For the text-containing cell, return its midpoint in [X, Y] coordinate format. 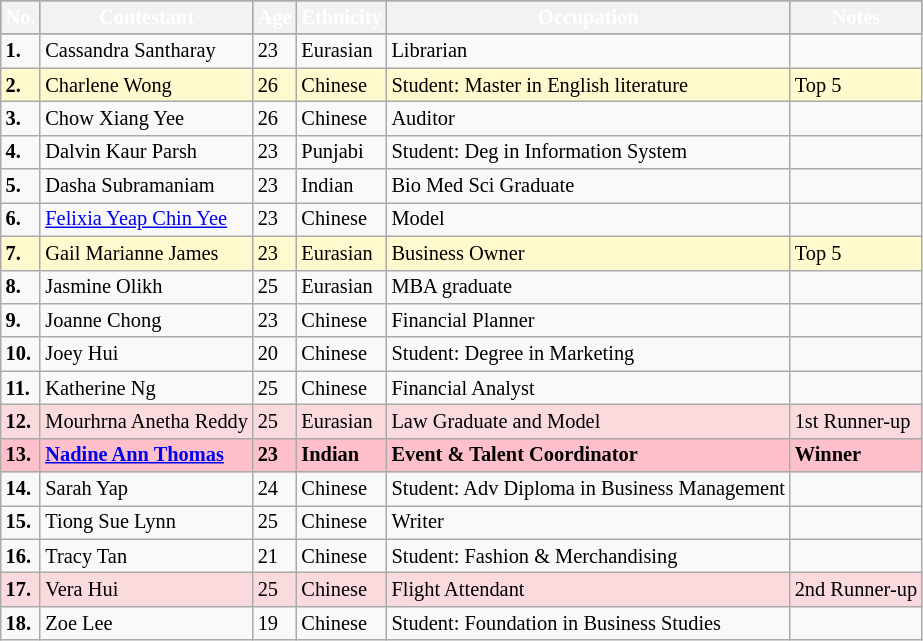
No. [21, 17]
24 [275, 489]
Gail Marianne James [146, 253]
Model [588, 219]
7. [21, 253]
Flight Attendant [588, 589]
3. [21, 118]
Dasha Subramaniam [146, 186]
Vera Hui [146, 589]
8. [21, 287]
6. [21, 219]
Auditor [588, 118]
Student: Foundation in Business Studies [588, 623]
Tracy Tan [146, 556]
Katherine Ng [146, 388]
10. [21, 354]
Chow Xiang Yee [146, 118]
Law Graduate and Model [588, 421]
1st Runner-up [856, 421]
1. [21, 51]
17. [21, 589]
Dalvin Kaur Parsh [146, 152]
Joey Hui [146, 354]
Librarian [588, 51]
Writer [588, 522]
Charlene Wong [146, 85]
Student: Master in English literature [588, 85]
Student: Fashion & Merchandising [588, 556]
Business Owner [588, 253]
Zoe Lee [146, 623]
Nadine Ann Thomas [146, 455]
21 [275, 556]
Winner [856, 455]
Financial Analyst [588, 388]
20 [275, 354]
MBA graduate [588, 287]
Contestant [146, 17]
Joanne Chong [146, 320]
Age [275, 17]
Student: Degree in Marketing [588, 354]
13. [21, 455]
Bio Med Sci Graduate [588, 186]
18. [21, 623]
12. [21, 421]
9. [21, 320]
Student: Deg in Information System [588, 152]
2. [21, 85]
19 [275, 623]
2nd Runner-up [856, 589]
Ethnicity [341, 17]
14. [21, 489]
Punjabi [341, 152]
Notes [856, 17]
5. [21, 186]
Sarah Yap [146, 489]
Event & Talent Coordinator [588, 455]
15. [21, 522]
Cassandra Santharay [146, 51]
Jasmine Olikh [146, 287]
11. [21, 388]
Mourhrna Anetha Reddy [146, 421]
Felixia Yeap Chin Yee [146, 219]
Financial Planner [588, 320]
Tiong Sue Lynn [146, 522]
4. [21, 152]
16. [21, 556]
Student: Adv Diploma in Business Management [588, 489]
Occupation [588, 17]
